Provide the [X, Y] coordinate of the cell's center where the given text is located.  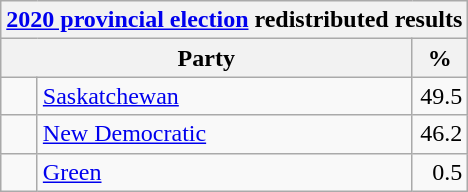
Saskatchewan [224, 96]
2020 provincial election redistributed results [234, 20]
Party [206, 58]
49.5 [440, 96]
0.5 [440, 172]
% [440, 58]
New Democratic [224, 134]
46.2 [440, 134]
Green [224, 172]
